Determine the [x, y] coordinate at the center of the cell enclosing the given text.  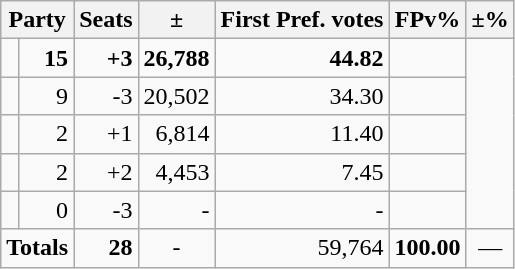
7.45 [302, 172]
28 [106, 248]
FPv% [428, 20]
— [490, 248]
44.82 [302, 58]
Totals [38, 248]
+2 [106, 172]
4,453 [176, 172]
26,788 [176, 58]
11.40 [302, 134]
9 [46, 96]
15 [46, 58]
34.30 [302, 96]
20,502 [176, 96]
Party [38, 20]
6,814 [176, 134]
Seats [106, 20]
± [176, 20]
100.00 [428, 248]
0 [46, 210]
59,764 [302, 248]
+3 [106, 58]
First Pref. votes [302, 20]
+1 [106, 134]
±% [490, 20]
